Provide the (X, Y) coordinate of the cell's center where the given text is located.  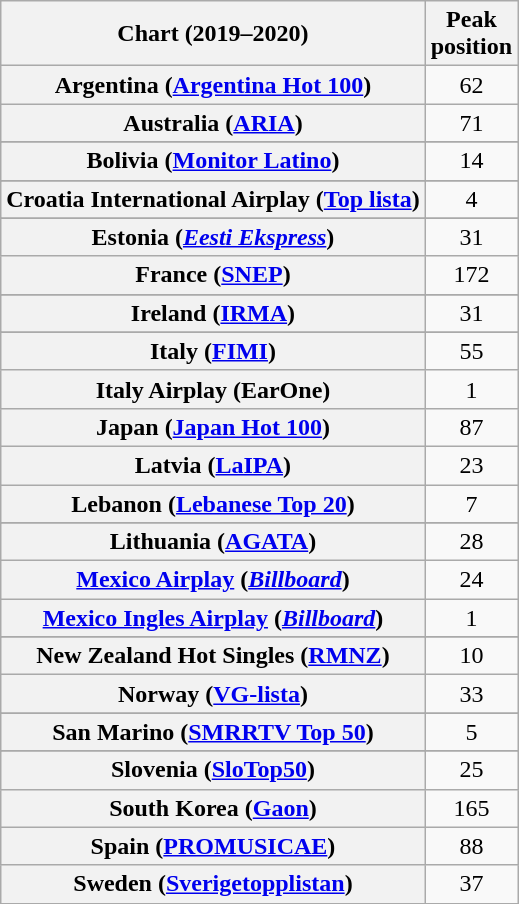
28 (471, 542)
25 (471, 770)
Ireland (IRMA) (213, 313)
Bolivia (Monitor Latino) (213, 161)
7 (471, 503)
San Marino (SMRRTV Top 50) (213, 732)
14 (471, 161)
Estonia (Eesti Ekspress) (213, 237)
4 (471, 199)
87 (471, 427)
Argentina (Argentina Hot 100) (213, 85)
5 (471, 732)
Italy Airplay (EarOne) (213, 389)
55 (471, 351)
165 (471, 808)
Chart (2019–2020) (213, 34)
Lebanon (Lebanese Top 20) (213, 503)
62 (471, 85)
Australia (ARIA) (213, 123)
37 (471, 884)
South Korea (Gaon) (213, 808)
Mexico Ingles Airplay (Billboard) (213, 618)
Peakposition (471, 34)
88 (471, 846)
France (SNEP) (213, 275)
71 (471, 123)
Slovenia (SloTop50) (213, 770)
Spain (PROMUSICAE) (213, 846)
New Zealand Hot Singles (RMNZ) (213, 656)
Norway (VG-lista) (213, 694)
Mexico Airplay (Billboard) (213, 580)
Lithuania (AGATA) (213, 542)
Japan (Japan Hot 100) (213, 427)
Sweden (Sverigetopplistan) (213, 884)
Croatia International Airplay (Top lista) (213, 199)
Latvia (LaIPA) (213, 465)
172 (471, 275)
33 (471, 694)
24 (471, 580)
Italy (FIMI) (213, 351)
23 (471, 465)
10 (471, 656)
